Output the [X, Y] coordinate of the center of the cell containing the given text.  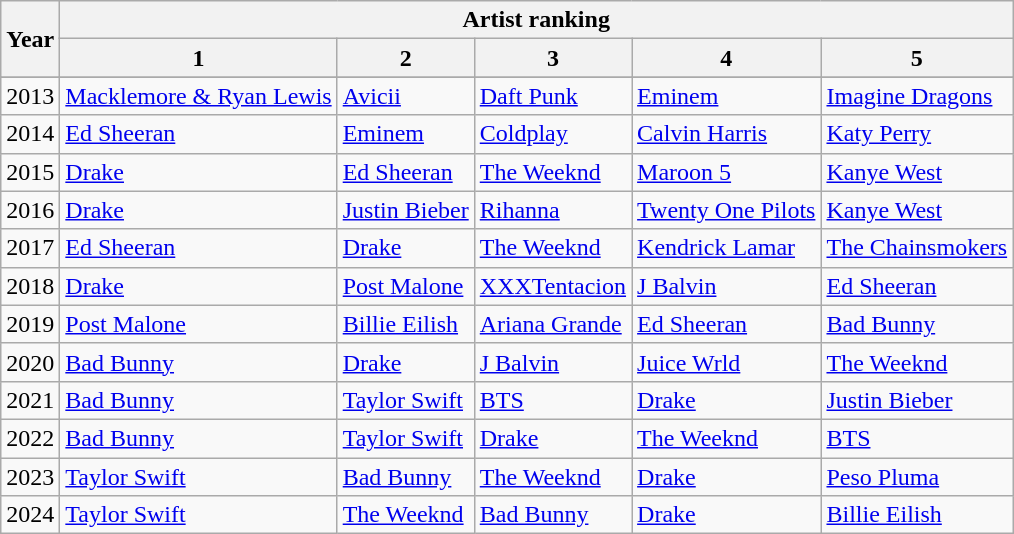
Maroon 5 [726, 172]
5 [917, 58]
2014 [30, 134]
Daft Punk [552, 96]
2023 [30, 477]
2015 [30, 172]
Artist ranking [536, 20]
2020 [30, 362]
2 [406, 58]
Kendrick Lamar [726, 248]
Peso Pluma [917, 477]
Imagine Dragons [917, 96]
Coldplay [552, 134]
Year [30, 39]
Avicii [406, 96]
XXXTentacion [552, 286]
The Chainsmokers [917, 248]
2019 [30, 324]
2021 [30, 400]
Juice Wrld [726, 362]
2018 [30, 286]
Calvin Harris [726, 134]
1 [198, 58]
Twenty One Pilots [726, 210]
2022 [30, 438]
2024 [30, 515]
4 [726, 58]
2016 [30, 210]
Macklemore & Ryan Lewis [198, 96]
3 [552, 58]
Ariana Grande [552, 324]
Rihanna [552, 210]
2017 [30, 248]
Katy Perry [917, 134]
2013 [30, 96]
